Scan for the cell matching the given text and deliver its [X, Y] coordinate at center. 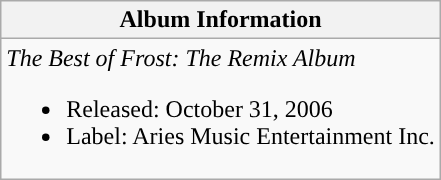
Album Information [221, 20]
The Best of Frost: The Remix AlbumReleased: October 31, 2006Label: Aries Music Entertainment Inc. [221, 109]
